Capture the cell that displays the provided text and extract its [x, y] central coordinate. 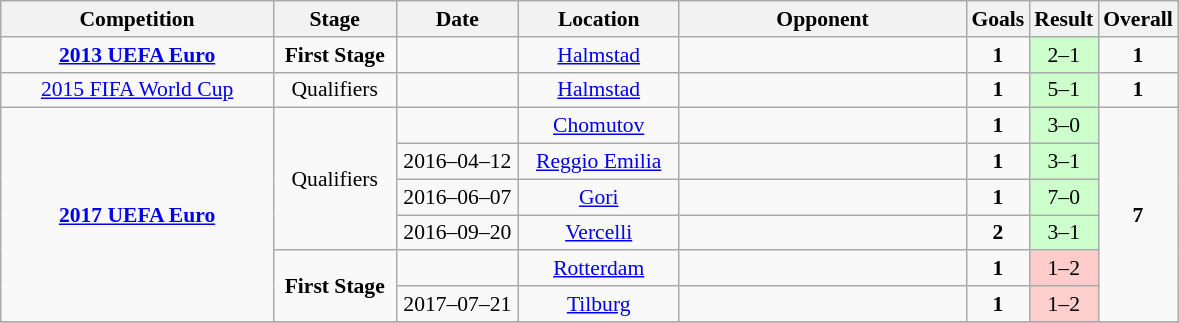
7 [1138, 215]
7–0 [1064, 197]
Chomutov [599, 126]
5–1 [1064, 90]
2017–07–21 [458, 304]
2016–09–20 [458, 233]
3–0 [1064, 126]
Result [1064, 19]
Date [458, 19]
Overall [1138, 19]
Stage [334, 19]
Location [599, 19]
Tilburg [599, 304]
Vercelli [599, 233]
Reggio Emilia [599, 162]
2016–04–12 [458, 162]
Gori [599, 197]
2 [998, 233]
2015 FIFA World Cup [138, 90]
2016–06–07 [458, 197]
2–1 [1064, 55]
Rotterdam [599, 269]
2013 UEFA Euro [138, 55]
Goals [998, 19]
Opponent [823, 19]
2017 UEFA Euro [138, 215]
Competition [138, 19]
